Determine the [x, y] coordinate at the center of the cell enclosing the given text.  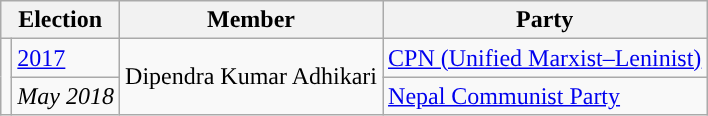
Nepal Communist Party [545, 96]
Dipendra Kumar Adhikari [252, 77]
Election [60, 20]
CPN (Unified Marxist–Leninist) [545, 58]
Member [252, 20]
May 2018 [66, 96]
2017 [66, 58]
Party [545, 20]
